Return [X, Y] of the center of cell containing provided text 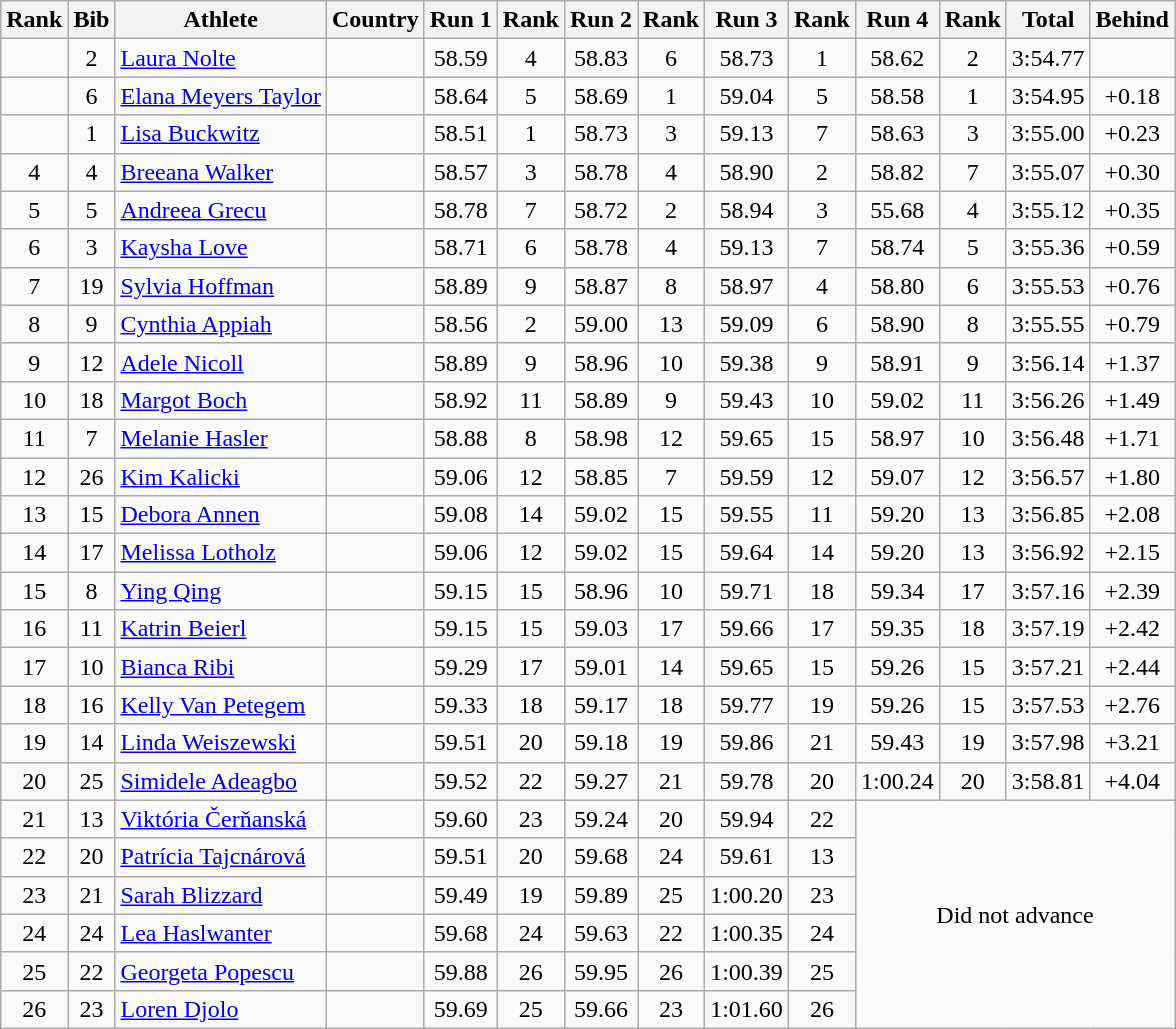
+2.42 [1132, 629]
3:56.14 [1048, 362]
1:00.24 [897, 781]
3:56.92 [1048, 553]
Run 2 [600, 20]
Run 4 [897, 20]
58.71 [460, 248]
3:57.21 [1048, 667]
3:55.53 [1048, 286]
59.95 [600, 971]
59.71 [747, 591]
Debora Annen [221, 515]
Run 3 [747, 20]
3:54.95 [1048, 96]
Margot Boch [221, 400]
1:01.60 [747, 1009]
Country [375, 20]
58.87 [600, 286]
Elana Meyers Taylor [221, 96]
58.59 [460, 58]
Laura Nolte [221, 58]
59.38 [747, 362]
Melanie Hasler [221, 438]
+2.44 [1132, 667]
3:57.53 [1048, 705]
59.94 [747, 819]
Linda Weiszewski [221, 743]
+1.37 [1132, 362]
Ying Qing [221, 591]
59.64 [747, 553]
Sarah Blizzard [221, 895]
58.69 [600, 96]
3:58.81 [1048, 781]
59.27 [600, 781]
59.29 [460, 667]
3:56.26 [1048, 400]
58.91 [897, 362]
3:55.00 [1048, 134]
3:57.19 [1048, 629]
Bib [92, 20]
+1.80 [1132, 477]
+0.18 [1132, 96]
58.85 [600, 477]
59.69 [460, 1009]
Bianca Ribi [221, 667]
59.55 [747, 515]
Did not advance [1014, 914]
Run 1 [460, 20]
59.88 [460, 971]
59.63 [600, 933]
Adele Nicoll [221, 362]
58.58 [897, 96]
+0.23 [1132, 134]
59.78 [747, 781]
59.89 [600, 895]
+2.08 [1132, 515]
58.92 [460, 400]
59.01 [600, 667]
Lisa Buckwitz [221, 134]
+0.79 [1132, 324]
Behind [1132, 20]
Cynthia Appiah [221, 324]
59.18 [600, 743]
59.07 [897, 477]
Athlete [221, 20]
58.57 [460, 172]
58.56 [460, 324]
+0.59 [1132, 248]
+4.04 [1132, 781]
59.00 [600, 324]
59.35 [897, 629]
58.83 [600, 58]
58.88 [460, 438]
3:56.48 [1048, 438]
+1.49 [1132, 400]
59.34 [897, 591]
55.68 [897, 210]
59.09 [747, 324]
58.82 [897, 172]
Kelly Van Petegem [221, 705]
Simidele Adeagbo [221, 781]
58.64 [460, 96]
Melissa Lotholz [221, 553]
59.61 [747, 857]
59.33 [460, 705]
59.04 [747, 96]
58.51 [460, 134]
59.24 [600, 819]
Lea Haslwanter [221, 933]
59.17 [600, 705]
Viktória Čerňanská [221, 819]
1:00.39 [747, 971]
58.63 [897, 134]
Kaysha Love [221, 248]
58.72 [600, 210]
3:57.98 [1048, 743]
+1.71 [1132, 438]
3:56.57 [1048, 477]
+0.35 [1132, 210]
Kim Kalicki [221, 477]
59.59 [747, 477]
3:55.12 [1048, 210]
58.74 [897, 248]
58.80 [897, 286]
3:55.07 [1048, 172]
58.62 [897, 58]
+2.76 [1132, 705]
3:56.85 [1048, 515]
1:00.20 [747, 895]
59.49 [460, 895]
59.86 [747, 743]
Loren Djolo [221, 1009]
58.94 [747, 210]
3:57.16 [1048, 591]
59.03 [600, 629]
59.52 [460, 781]
+0.76 [1132, 286]
59.77 [747, 705]
+2.15 [1132, 553]
+3.21 [1132, 743]
58.98 [600, 438]
3:54.77 [1048, 58]
Sylvia Hoffman [221, 286]
Andreea Grecu [221, 210]
+2.39 [1132, 591]
3:55.36 [1048, 248]
3:55.55 [1048, 324]
Georgeta Popescu [221, 971]
Katrin Beierl [221, 629]
59.08 [460, 515]
Patrícia Tajcnárová [221, 857]
Breeana Walker [221, 172]
59.60 [460, 819]
1:00.35 [747, 933]
Total [1048, 20]
+0.30 [1132, 172]
